Locate the cell with the specified text and output its (X, Y) center coordinate. 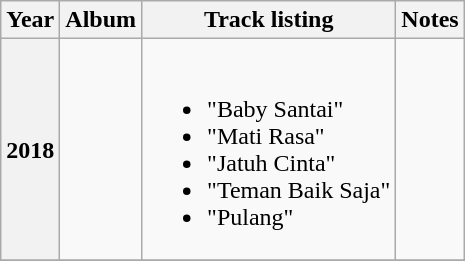
Album (101, 20)
2018 (30, 150)
Year (30, 20)
"Baby Santai""Mati Rasa""Jatuh Cinta""Teman Baik Saja""Pulang" (269, 150)
Track listing (269, 20)
Notes (430, 20)
